Search for the cell housing the specified text and yield its [X, Y] center coordinate. 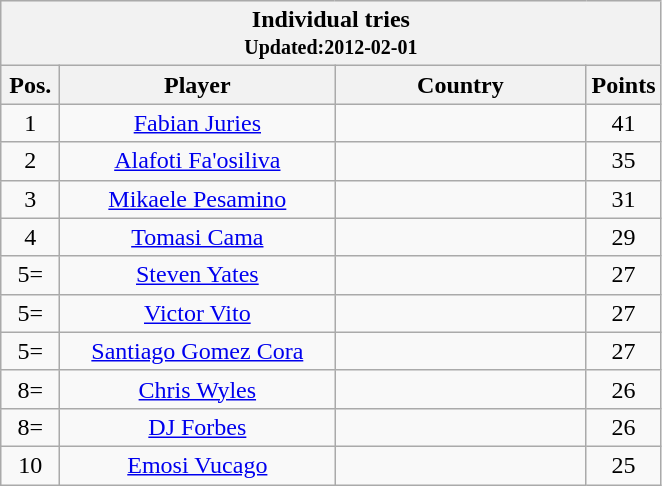
4 [30, 237]
Player [198, 85]
Alafoti Fa'osiliva [198, 161]
Points [624, 85]
Victor Vito [198, 313]
Santiago Gomez Cora [198, 351]
25 [624, 465]
Fabian Juries [198, 123]
35 [624, 161]
3 [30, 199]
Emosi Vucago [198, 465]
Mikaele Pesamino [198, 199]
DJ Forbes [198, 427]
Chris Wyles [198, 389]
Individual tries Updated:2012-02-01 [331, 34]
Pos. [30, 85]
41 [624, 123]
Tomasi Cama [198, 237]
1 [30, 123]
2 [30, 161]
31 [624, 199]
10 [30, 465]
Country [460, 85]
Steven Yates [198, 275]
29 [624, 237]
